Extract the (x, y) coordinate from the center of the cell holding the provided text.  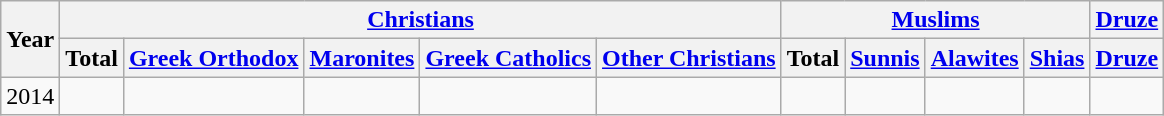
Sunnis (885, 58)
Greek Orthodox (214, 58)
2014 (30, 96)
Christians (420, 20)
Shias (1057, 58)
Other Christians (690, 58)
Maronites (362, 58)
Year (30, 39)
Greek Catholics (508, 58)
Alawites (974, 58)
Muslims (936, 20)
